For the text-containing cell, return its midpoint in (X, Y) coordinate format. 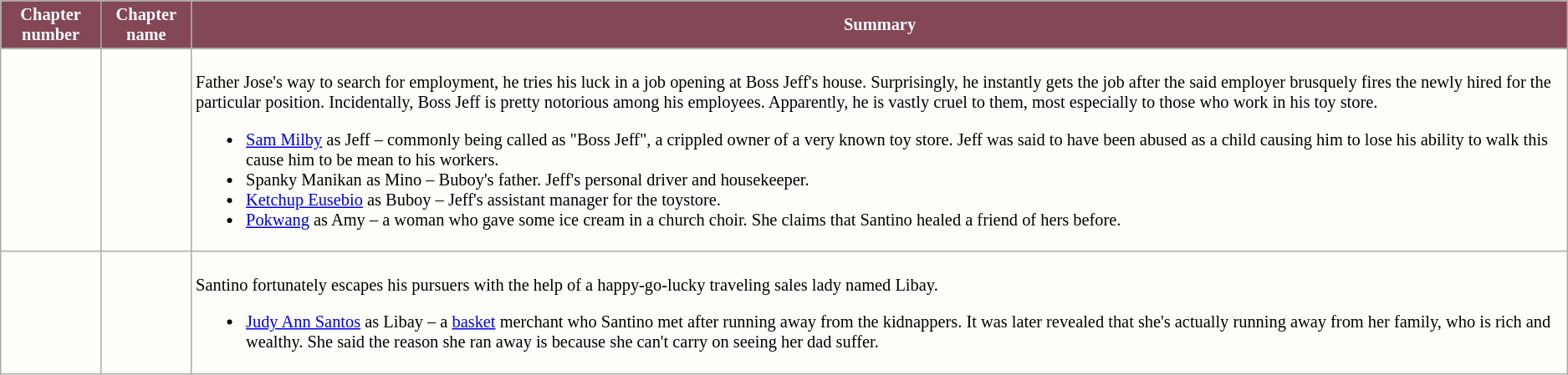
Chapter name (146, 24)
Summary (880, 24)
Chapter number (51, 24)
